Return the (x, y) coordinate for the center point of the cell that contains the specified text.  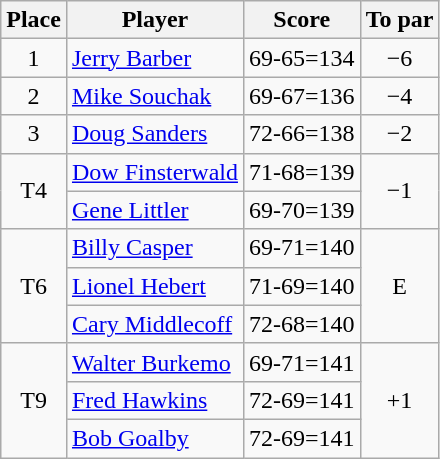
E (400, 286)
T4 (34, 191)
T9 (34, 400)
Mike Souchak (154, 96)
Walter Burkemo (154, 362)
To par (400, 20)
Player (154, 20)
−1 (400, 191)
−2 (400, 134)
Doug Sanders (154, 134)
69-65=134 (302, 58)
2 (34, 96)
Bob Goalby (154, 438)
69-71=140 (302, 248)
72-66=138 (302, 134)
Jerry Barber (154, 58)
Lionel Hebert (154, 286)
1 (34, 58)
Dow Finsterwald (154, 172)
72-68=140 (302, 324)
T6 (34, 286)
69-71=141 (302, 362)
Score (302, 20)
+1 (400, 400)
Place (34, 20)
−6 (400, 58)
Billy Casper (154, 248)
69-67=136 (302, 96)
Fred Hawkins (154, 400)
3 (34, 134)
71-69=140 (302, 286)
−4 (400, 96)
Cary Middlecoff (154, 324)
69-70=139 (302, 210)
Gene Littler (154, 210)
71-68=139 (302, 172)
